Return (x, y) of the center of cell containing provided text 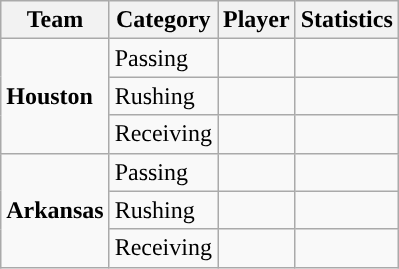
Houston (55, 96)
Arkansas (55, 210)
Team (55, 20)
Statistics (346, 20)
Category (163, 20)
Player (257, 20)
